Extract the (x, y) coordinate from the center of the cell holding the provided text.  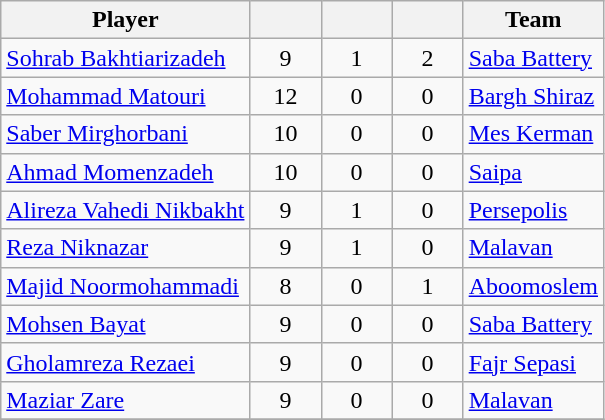
Mes Kerman (533, 134)
Player (126, 20)
Reza Niknazar (126, 248)
Alireza Vahedi Nikbakht (126, 210)
Team (533, 20)
2 (428, 58)
Sohrab Bakhtiarizadeh (126, 58)
Fajr Sepasi (533, 362)
Maziar Zare (126, 400)
Ahmad Momenzadeh (126, 172)
12 (286, 96)
Majid Noormohammadi (126, 286)
Aboomoslem (533, 286)
Saber Mirghorbani (126, 134)
Gholamreza Rezaei (126, 362)
Mohsen Bayat (126, 324)
Persepolis (533, 210)
Mohammad Matouri (126, 96)
Bargh Shiraz (533, 96)
8 (286, 286)
Saipa (533, 172)
